Output the [x, y] coordinate of the center of the cell containing the given text.  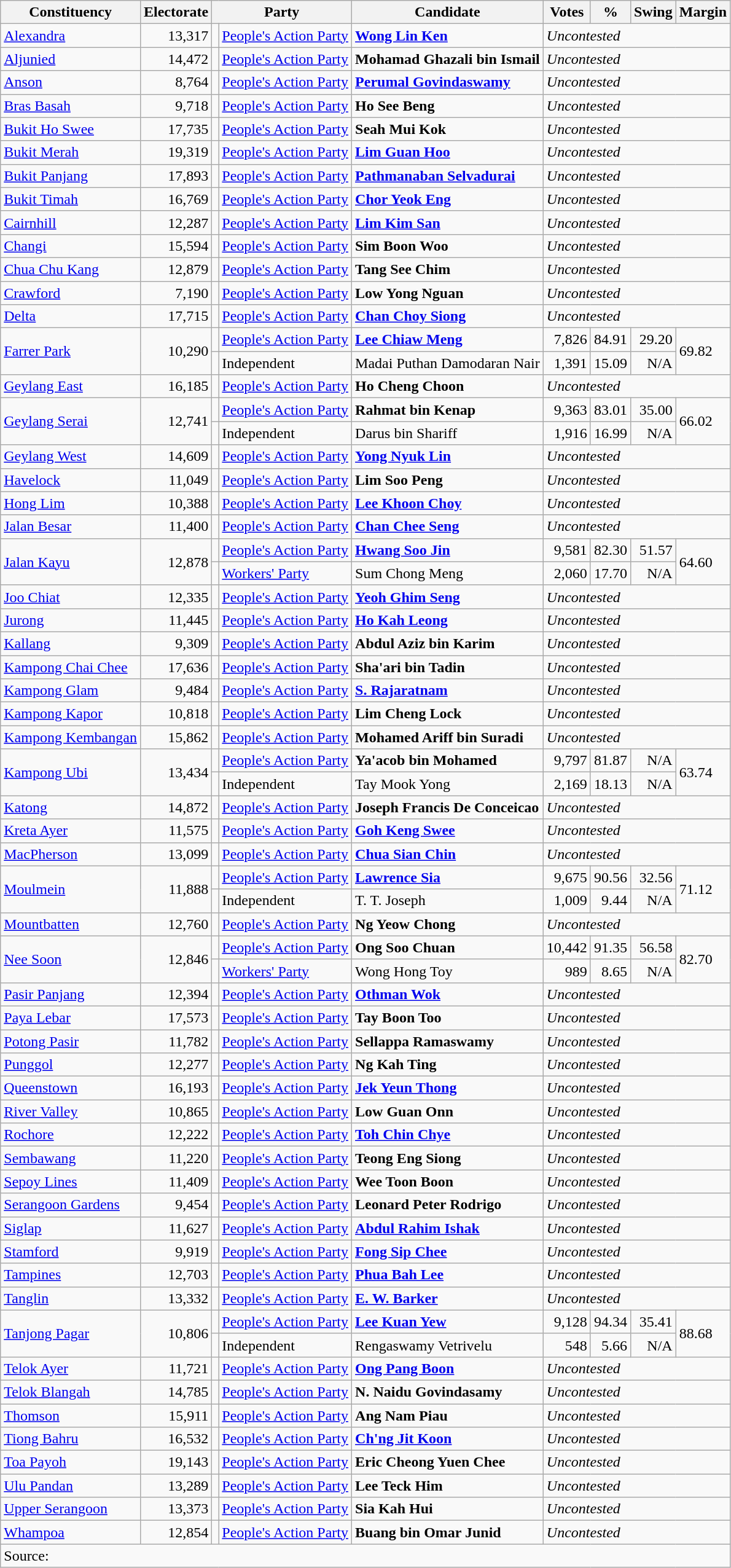
11,721 [176, 1368]
15,862 [176, 737]
Stamford [71, 1252]
N. Naidu Govindasamy [448, 1392]
9.44 [611, 901]
Alexandra [71, 36]
Lee Teck Him [448, 1486]
Mohamed Ariff bin Suradi [448, 737]
Wong Lin Ken [448, 36]
10,442 [566, 947]
Sum Chong Meng [448, 573]
Votes [566, 12]
17,735 [176, 129]
16,769 [176, 199]
32.56 [653, 877]
Rahmat bin Kenap [448, 410]
% [611, 12]
9,309 [176, 643]
2,060 [566, 573]
35.41 [653, 1322]
MacPherson [71, 854]
Goh Keng Swee [448, 831]
10,806 [176, 1333]
Abdul Rahim Ishak [448, 1228]
Punggol [71, 1065]
Tanjong Pagar [71, 1333]
Sembawang [71, 1158]
Darus bin Shariff [448, 433]
1,391 [566, 363]
Ho See Beng [448, 106]
14,472 [176, 59]
16,193 [176, 1088]
17,715 [176, 316]
Low Yong Nguan [448, 293]
Chan Chee Seng [448, 527]
Jalan Kayu [71, 562]
81.87 [611, 761]
12,878 [176, 562]
13,373 [176, 1509]
Bukit Panjang [71, 176]
Wee Toon Boon [448, 1182]
Geylang West [71, 457]
Joo Chiat [71, 597]
Eric Cheong Yuen Chee [448, 1462]
Teong Eng Siong [448, 1158]
Madai Puthan Damodaran Nair [448, 363]
Swing [653, 12]
12,854 [176, 1532]
Geylang East [71, 386]
Kampong Kapor [71, 714]
64.60 [703, 562]
84.91 [611, 340]
Tampines [71, 1275]
Lim Kim San [448, 222]
Othman Wok [448, 994]
Ong Pang Boon [448, 1368]
Mohamad Ghazali bin Ismail [448, 59]
Yong Nyuk Lin [448, 457]
9,484 [176, 691]
11,400 [176, 527]
Candidate [448, 12]
14,609 [176, 457]
13,317 [176, 36]
83.01 [611, 410]
56.58 [653, 947]
S. Rajaratnam [448, 691]
82.30 [611, 550]
8.65 [611, 971]
Ulu Pandan [71, 1486]
66.02 [703, 421]
12,760 [176, 924]
13,434 [176, 772]
Sellappa Ramaswamy [448, 1041]
18.13 [611, 784]
Farrer Park [71, 351]
Aljunied [71, 59]
Yeoh Ghim Seng [448, 597]
Anson [71, 82]
2,169 [566, 784]
Lee Khoon Choy [448, 503]
Leonard Peter Rodrigo [448, 1205]
17,636 [176, 667]
10,865 [176, 1111]
Hong Lim [71, 503]
1,009 [566, 901]
12,335 [176, 597]
15,911 [176, 1415]
Rochore [71, 1135]
17,573 [176, 1017]
91.35 [611, 947]
Nee Soon [71, 959]
Sim Boon Woo [448, 246]
T. T. Joseph [448, 901]
Kallang [71, 643]
Pathmanaban Selvadurai [448, 176]
Source: [365, 1556]
13,099 [176, 854]
Mountbatten [71, 924]
1,916 [566, 433]
Chua Sian Chin [448, 854]
7,190 [176, 293]
Phua Bah Lee [448, 1275]
Whampoa [71, 1532]
12,394 [176, 994]
Ng Yeow Chong [448, 924]
Constituency [71, 12]
17,893 [176, 176]
Ho Cheng Choon [448, 386]
14,785 [176, 1392]
Serangoon Gardens [71, 1205]
9,797 [566, 761]
Lee Kuan Yew [448, 1322]
16.99 [611, 433]
Chua Chu Kang [71, 269]
71.12 [703, 889]
Hwang Soo Jin [448, 550]
Lee Chiaw Meng [448, 340]
Chor Yeok Eng [448, 199]
9,363 [566, 410]
Abdul Aziz bin Karim [448, 643]
Bukit Timah [71, 199]
90.56 [611, 877]
Upper Serangoon [71, 1509]
9,454 [176, 1205]
19,319 [176, 152]
Kampong Chai Chee [71, 667]
15.09 [611, 363]
Jurong [71, 620]
Chan Choy Siong [448, 316]
88.68 [703, 1333]
Fong Sip Chee [448, 1252]
9,919 [176, 1252]
10,290 [176, 351]
11,888 [176, 889]
8,764 [176, 82]
548 [566, 1345]
Ong Soo Chuan [448, 947]
Moulmein [71, 889]
9,128 [566, 1322]
Lawrence Sia [448, 877]
63.74 [703, 772]
Lim Guan Hoo [448, 152]
Tanglin [71, 1298]
Toa Payoh [71, 1462]
Kreta Ayer [71, 831]
10,818 [176, 714]
Bukit Merah [71, 152]
Electorate [176, 12]
Geylang Serai [71, 421]
Katong [71, 807]
Jalan Besar [71, 527]
12,879 [176, 269]
9,718 [176, 106]
12,287 [176, 222]
16,185 [176, 386]
Kampong Glam [71, 691]
Sepoy Lines [71, 1182]
Lim Cheng Lock [448, 714]
17.70 [611, 573]
Queenstown [71, 1088]
11,409 [176, 1182]
Sia Kah Hui [448, 1509]
Margin [703, 12]
11,445 [176, 620]
Thomson [71, 1415]
14,872 [176, 807]
Paya Lebar [71, 1017]
69.82 [703, 351]
Ya'acob bin Mohamed [448, 761]
12,741 [176, 421]
Crawford [71, 293]
Delta [71, 316]
Joseph Francis De Conceicao [448, 807]
Buang bin Omar Junid [448, 1532]
82.70 [703, 959]
9,581 [566, 550]
35.00 [653, 410]
Rengaswamy Vetrivelu [448, 1345]
7,826 [566, 340]
Ang Nam Piau [448, 1415]
Ch'ng Jit Koon [448, 1439]
Cairnhill [71, 222]
Tay Mook Yong [448, 784]
Ng Kah Ting [448, 1065]
Tang See Chim [448, 269]
11,575 [176, 831]
Lim Soo Peng [448, 480]
Telok Blangah [71, 1392]
11,049 [176, 480]
Havelock [71, 480]
Potong Pasir [71, 1041]
51.57 [653, 550]
Seah Mui Kok [448, 129]
E. W. Barker [448, 1298]
15,594 [176, 246]
12,846 [176, 959]
Tay Boon Too [448, 1017]
10,388 [176, 503]
12,222 [176, 1135]
Perumal Govindaswamy [448, 82]
Pasir Panjang [71, 994]
Ho Kah Leong [448, 620]
13,332 [176, 1298]
12,703 [176, 1275]
5.66 [611, 1345]
Changi [71, 246]
Bras Basah [71, 106]
Telok Ayer [71, 1368]
989 [566, 971]
9,675 [566, 877]
Party [282, 12]
19,143 [176, 1462]
Tiong Bahru [71, 1439]
12,277 [176, 1065]
Wong Hong Toy [448, 971]
11,782 [176, 1041]
Low Guan Onn [448, 1111]
11,220 [176, 1158]
Sha'ari bin Tadin [448, 667]
29.20 [653, 340]
16,532 [176, 1439]
River Valley [71, 1111]
Kampong Kembangan [71, 737]
Bukit Ho Swee [71, 129]
Toh Chin Chye [448, 1135]
Jek Yeun Thong [448, 1088]
Kampong Ubi [71, 772]
Siglap [71, 1228]
94.34 [611, 1322]
13,289 [176, 1486]
11,627 [176, 1228]
